Scan for the cell matching the given text and deliver its [X, Y] coordinate at center. 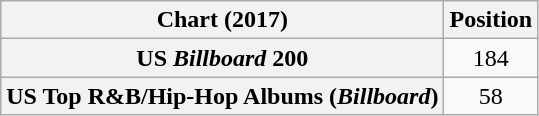
184 [491, 58]
Position [491, 20]
58 [491, 96]
US Top R&B/Hip-Hop Albums (Billboard) [222, 96]
US Billboard 200 [222, 58]
Chart (2017) [222, 20]
